Extract the [X, Y] coordinate from the center of the cell holding the provided text.  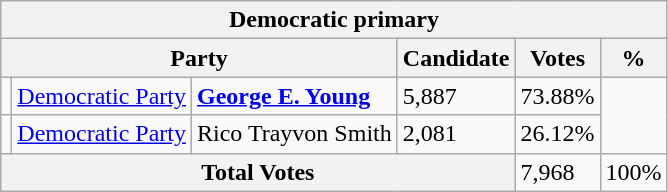
Rico Trayvon Smith [294, 134]
George E. Young [294, 96]
26.12% [558, 134]
100% [634, 172]
Total Votes [258, 172]
Democratic primary [334, 20]
2,081 [456, 134]
7,968 [558, 172]
5,887 [456, 96]
73.88% [558, 96]
Candidate [456, 58]
Votes [558, 58]
Party [200, 58]
% [634, 58]
